Output the (X, Y) coordinate of the center of the cell containing the given text.  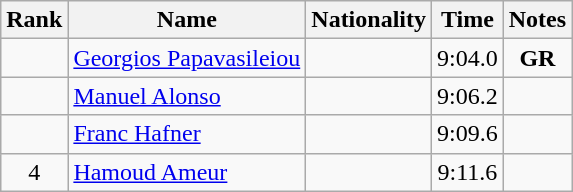
9:11.6 (468, 172)
Manuel Alonso (187, 96)
Rank (34, 20)
Georgios Papavasileiou (187, 58)
9:09.6 (468, 134)
Franc Hafner (187, 134)
Name (187, 20)
GR (537, 58)
9:04.0 (468, 58)
4 (34, 172)
Time (468, 20)
Notes (537, 20)
9:06.2 (468, 96)
Nationality (369, 20)
Hamoud Ameur (187, 172)
